Determine the (X, Y) coordinate at the center of the cell enclosing the given text.  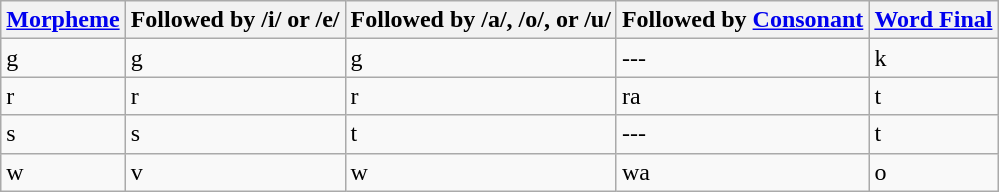
ra (742, 96)
k (934, 58)
Followed by /i/ or /e/ (235, 20)
wa (742, 172)
o (934, 172)
Word Final (934, 20)
Morpheme (63, 20)
Followed by /a/, /o/, or /u/ (480, 20)
Followed by Consonant (742, 20)
v (235, 172)
